Find where the given text appears and provide that cell's center as [X, Y] coordinate. 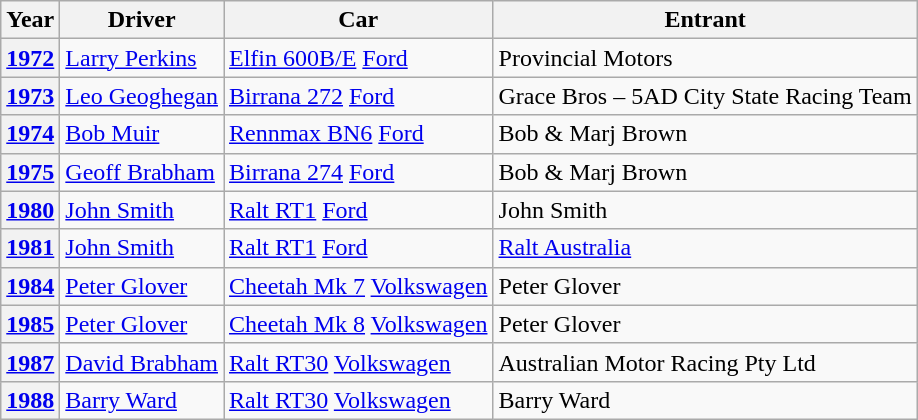
David Brabham [142, 362]
1985 [30, 324]
1984 [30, 286]
Ralt Australia [705, 248]
1973 [30, 96]
Australian Motor Racing Pty Ltd [705, 362]
Provincial Motors [705, 58]
1972 [30, 58]
1980 [30, 210]
Year [30, 20]
Car [359, 20]
Rennmax BN6 Ford [359, 134]
Birrana 272 Ford [359, 96]
Cheetah Mk 8 Volkswagen [359, 324]
Larry Perkins [142, 58]
Birrana 274 Ford [359, 172]
Entrant [705, 20]
Cheetah Mk 7 Volkswagen [359, 286]
1981 [30, 248]
Elfin 600B/E Ford [359, 58]
1987 [30, 362]
Bob Muir [142, 134]
1988 [30, 400]
1974 [30, 134]
Grace Bros – 5AD City State Racing Team [705, 96]
Leo Geoghegan [142, 96]
1975 [30, 172]
Driver [142, 20]
Geoff Brabham [142, 172]
